Detect which cell encompasses the target text, then output its [x, y] center coordinate. 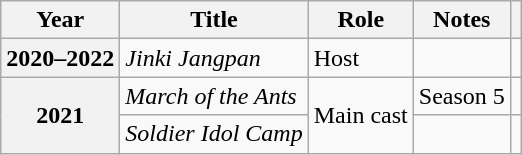
Main cast [360, 115]
Notes [462, 20]
Role [360, 20]
Season 5 [462, 96]
Title [214, 20]
2021 [60, 115]
Year [60, 20]
Jinki Jangpan [214, 58]
Soldier Idol Camp [214, 134]
2020–2022 [60, 58]
March of the Ants [214, 96]
Host [360, 58]
